Return the (x, y) coordinate for the center point of the cell that contains the specified text.  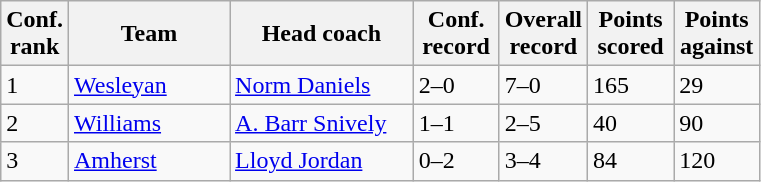
Points against (717, 34)
Team (148, 34)
3–4 (543, 161)
2 (35, 123)
2–5 (543, 123)
Norm Daniels (322, 85)
A. Barr Snively (322, 123)
120 (717, 161)
7–0 (543, 85)
Conf. rank (35, 34)
Williams (148, 123)
84 (631, 161)
3 (35, 161)
Overall record (543, 34)
Wesleyan (148, 85)
Head coach (322, 34)
29 (717, 85)
40 (631, 123)
Lloyd Jordan (322, 161)
165 (631, 85)
90 (717, 123)
1 (35, 85)
1–1 (456, 123)
0–2 (456, 161)
2–0 (456, 85)
Conf. record (456, 34)
Amherst (148, 161)
Points scored (631, 34)
